Locate the cell with the specified text and output its (x, y) center coordinate. 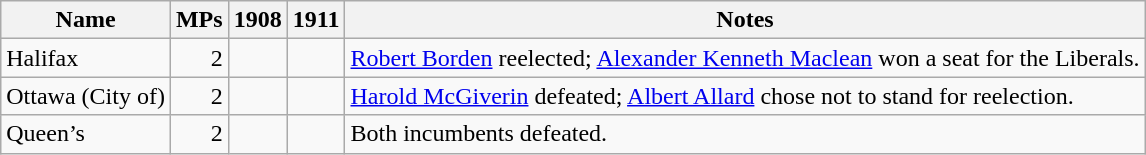
Ottawa (City of) (86, 96)
Name (86, 20)
Queen’s (86, 134)
MPs (199, 20)
Halifax (86, 58)
1911 (316, 20)
1908 (258, 20)
Notes (745, 20)
Both incumbents defeated. (745, 134)
Harold McGiverin defeated; Albert Allard chose not to stand for reelection. (745, 96)
Robert Borden reelected; Alexander Kenneth Maclean won a seat for the Liberals. (745, 58)
